Scan for the cell matching the given text and deliver its [x, y] coordinate at center. 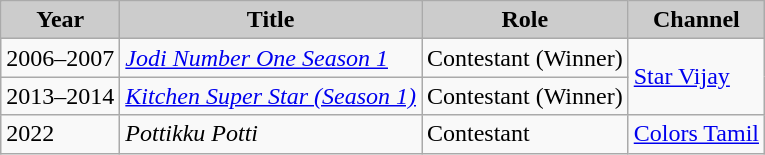
Title [271, 20]
Pottikku Potti [271, 134]
2022 [60, 134]
Colors Tamil [696, 134]
Channel [696, 20]
Contestant [526, 134]
Jodi Number One Season 1 [271, 58]
2006–2007 [60, 58]
Role [526, 20]
2013–2014 [60, 96]
Star Vijay [696, 77]
Kitchen Super Star (Season 1) [271, 96]
Year [60, 20]
